Determine the (x, y) coordinate at the center of the cell enclosing the given text.  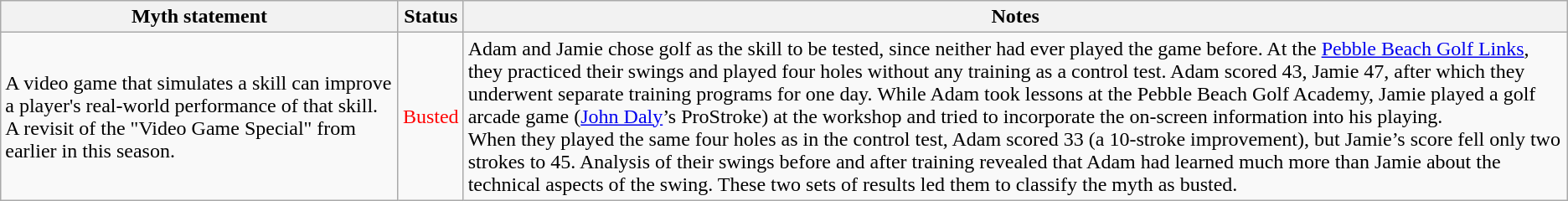
Notes (1015, 17)
Status (431, 17)
Busted (431, 116)
Myth statement (199, 17)
